Search for the cell housing the specified text and yield its (X, Y) center coordinate. 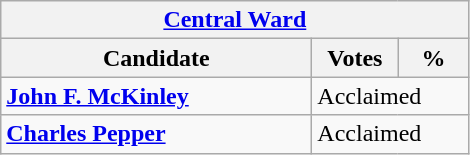
Charles Pepper (156, 134)
Central Ward (235, 20)
John F. McKinley (156, 96)
Candidate (156, 58)
Votes (355, 58)
% (434, 58)
